Detect which cell encompasses the target text, then output its (X, Y) center coordinate. 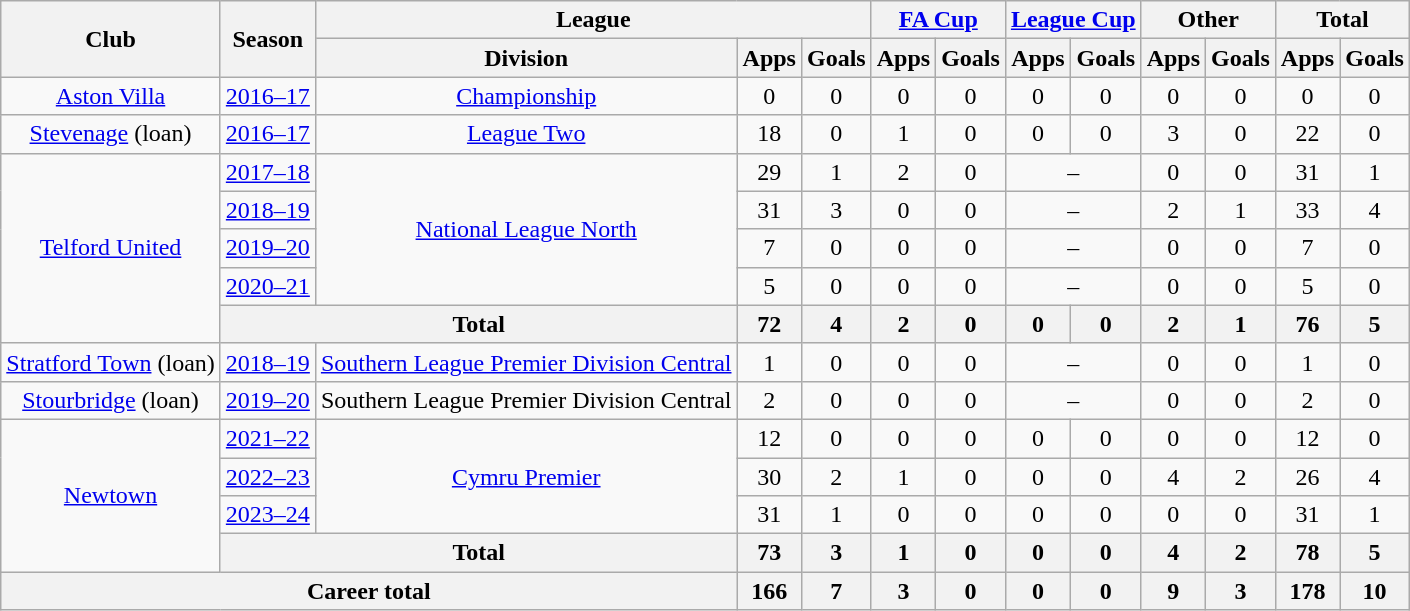
10 (1375, 591)
2022–23 (268, 477)
Club (111, 39)
FA Cup (938, 20)
2023–24 (268, 515)
2017–18 (268, 172)
166 (769, 591)
78 (1307, 553)
9 (1173, 591)
30 (769, 477)
Other (1208, 20)
72 (769, 324)
33 (1307, 210)
2021–22 (268, 438)
73 (769, 553)
76 (1307, 324)
League Two (526, 134)
178 (1307, 591)
26 (1307, 477)
National League North (526, 229)
Stratford Town (loan) (111, 362)
18 (769, 134)
Division (526, 58)
Career total (369, 591)
League (593, 20)
Stevenage (loan) (111, 134)
2020–21 (268, 286)
Season (268, 39)
Cymru Premier (526, 476)
29 (769, 172)
Aston Villa (111, 96)
Stourbridge (loan) (111, 400)
22 (1307, 134)
Newtown (111, 495)
Telford United (111, 248)
Championship (526, 96)
League Cup (1073, 20)
